From the cell containing the given text, extract its center point as (X, Y) coordinate. 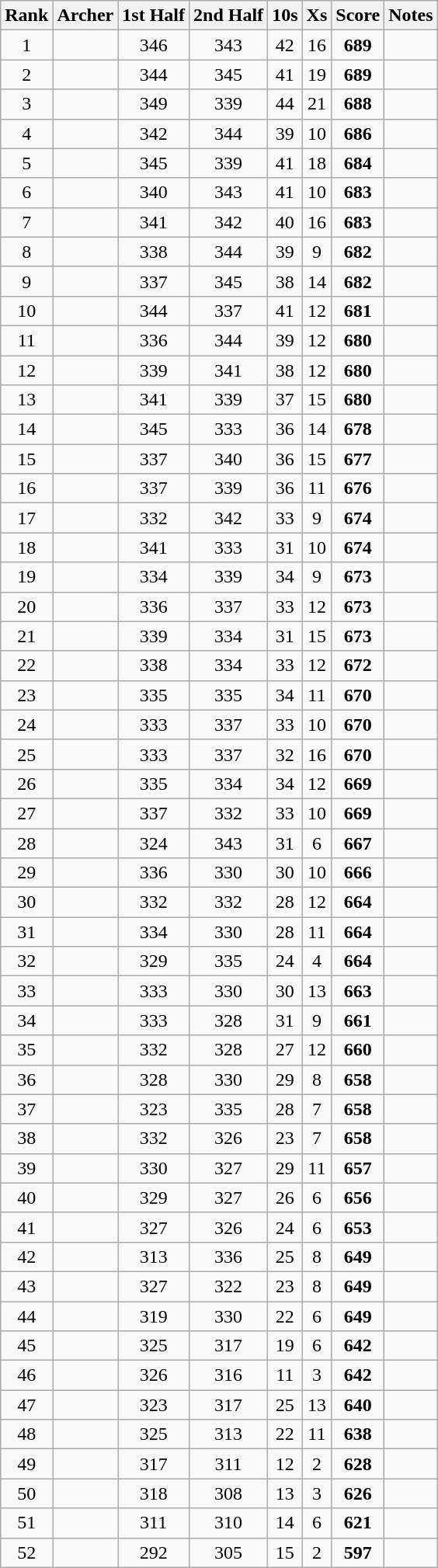
666 (358, 873)
49 (26, 1464)
1st Half (154, 16)
686 (358, 134)
677 (358, 459)
681 (358, 311)
Rank (26, 16)
349 (154, 104)
2nd Half (228, 16)
47 (26, 1405)
20 (26, 607)
50 (26, 1493)
Score (358, 16)
346 (154, 45)
676 (358, 488)
46 (26, 1375)
621 (358, 1523)
17 (26, 518)
305 (228, 1552)
661 (358, 1020)
322 (228, 1286)
Xs (317, 16)
672 (358, 666)
319 (154, 1316)
5 (26, 163)
628 (358, 1464)
688 (358, 104)
597 (358, 1552)
48 (26, 1434)
684 (358, 163)
292 (154, 1552)
653 (358, 1227)
52 (26, 1552)
667 (358, 843)
318 (154, 1493)
678 (358, 429)
1 (26, 45)
663 (358, 991)
Notes (411, 16)
43 (26, 1286)
638 (358, 1434)
657 (358, 1168)
324 (154, 843)
626 (358, 1493)
660 (358, 1050)
640 (358, 1405)
308 (228, 1493)
35 (26, 1050)
656 (358, 1198)
Archer (85, 16)
45 (26, 1346)
51 (26, 1523)
10s (285, 16)
310 (228, 1523)
316 (228, 1375)
